For the text-containing cell, return its midpoint in [X, Y] coordinate format. 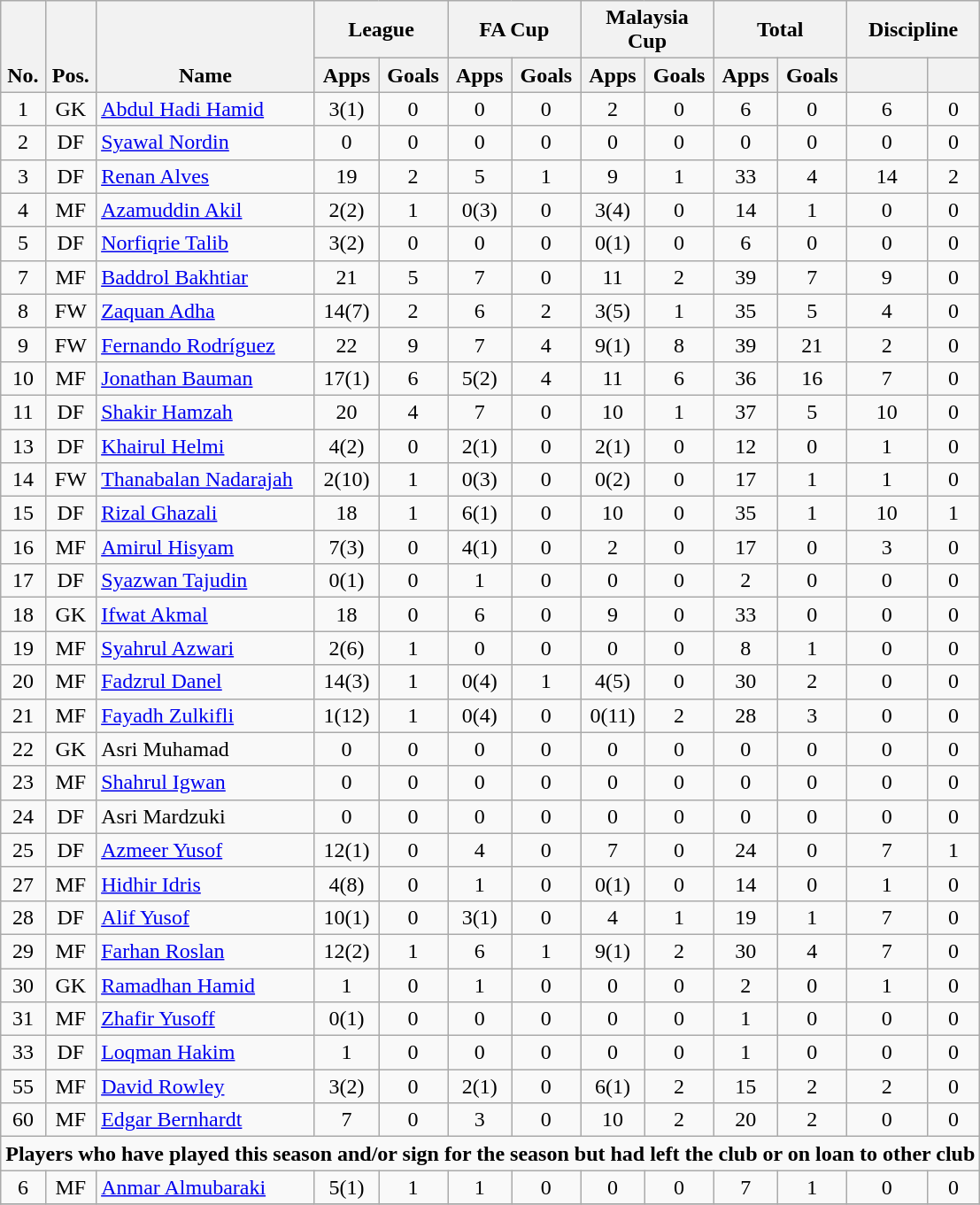
3(5) [613, 311]
Zaquan Adha [205, 311]
27 [23, 884]
5(1) [346, 1187]
14(3) [346, 682]
Amirul Hisyam [205, 547]
David Rowley [205, 1086]
12(1) [346, 850]
No. [23, 46]
Ramadhan Hamid [205, 985]
Azamuddin Akil [205, 210]
Renan Alves [205, 176]
2(2) [346, 210]
29 [23, 951]
2(10) [346, 480]
17(1) [346, 378]
60 [23, 1120]
League [381, 30]
Rizal Ghazali [205, 514]
10(1) [346, 917]
Asri Muhamad [205, 749]
Shakir Hamzah [205, 412]
Asri Mardzuki [205, 816]
Zhafir Yusoff [205, 1019]
7(3) [346, 547]
5(2) [480, 378]
Total [780, 30]
Alif Yusof [205, 917]
23 [23, 783]
Loqman Hakim [205, 1053]
Fernando Rodríguez [205, 344]
4(8) [346, 884]
Ifwat Akmal [205, 614]
55 [23, 1086]
Name [205, 46]
3(4) [613, 210]
Jonathan Bauman [205, 378]
Hidhir Idris [205, 884]
Fayadh Zulkifli [205, 715]
2(6) [346, 648]
Khairul Helmi [205, 445]
Syahrul Azwari [205, 648]
1(12) [346, 715]
12(2) [346, 951]
Players who have played this season and/or sign for the season but had left the club or on loan to other club [490, 1154]
FA Cup [514, 30]
31 [23, 1019]
Abdul Hadi Hamid [205, 109]
Edgar Bernhardt [205, 1120]
4(2) [346, 445]
Malaysia Cup [647, 30]
37 [745, 412]
Syawal Nordin [205, 143]
Farhan Roslan [205, 951]
13 [23, 445]
25 [23, 850]
0(11) [613, 715]
0(2) [613, 480]
14(7) [346, 311]
4(1) [480, 547]
Baddrol Bakhtiar [205, 277]
Syazwan Tajudin [205, 581]
Pos. [71, 46]
Shahrul Igwan [205, 783]
Discipline [913, 30]
Azmeer Yusof [205, 850]
Norfiqrie Talib [205, 243]
12 [745, 445]
Anmar Almubaraki [205, 1187]
Thanabalan Nadarajah [205, 480]
Fadzrul Danel [205, 682]
36 [745, 378]
4(5) [613, 682]
